Search for the cell housing the specified text and yield its [X, Y] center coordinate. 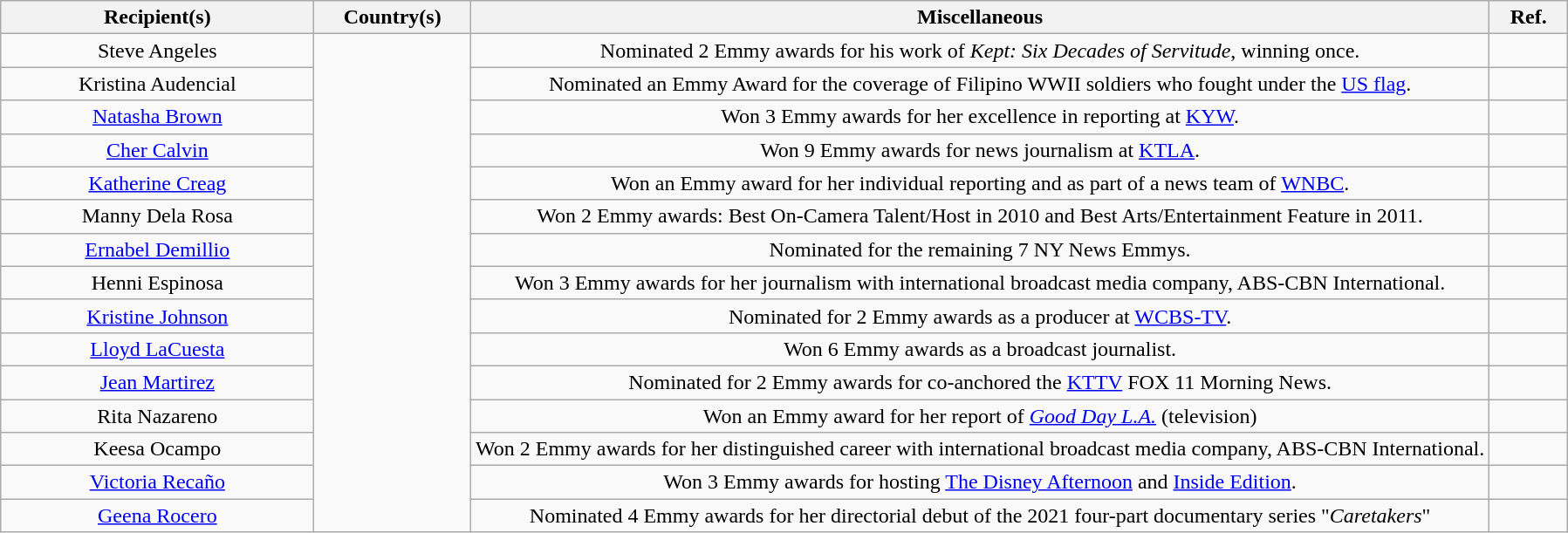
Won 2 Emmy awards: Best On-Camera Talent/Host in 2010 and Best Arts/Entertainment Feature in 2011. [979, 216]
Geena Rocero [157, 516]
Katherine Creag [157, 183]
Won 3 Emmy awards for her journalism with international broadcast media company, ABS-CBN International. [979, 283]
Victoria Recaño [157, 482]
Steve Angeles [157, 51]
Henni Espinosa [157, 283]
Won 3 Emmy awards for her excellence in reporting at KYW. [979, 117]
Rita Nazareno [157, 416]
Won 3 Emmy awards for hosting The Disney Afternoon and Inside Edition. [979, 482]
Won 9 Emmy awards for news journalism at KTLA. [979, 150]
Nominated for 2 Emmy awards as a producer at WCBS-TV. [979, 316]
Manny Dela Rosa [157, 216]
Country(s) [393, 17]
Nominated 2 Emmy awards for his work of Kept: Six Decades of Servitude, winning once. [979, 51]
Ref. [1529, 17]
Nominated 4 Emmy awards for her directorial debut of the 2021 four-part documentary series "Caretakers" [979, 516]
Keesa Ocampo [157, 449]
Won 2 Emmy awards for her distinguished career with international broadcast media company, ABS-CBN International. [979, 449]
Lloyd LaCuesta [157, 349]
Kristine Johnson [157, 316]
Jean Martirez [157, 382]
Kristina Audencial [157, 84]
Won 6 Emmy awards as a broadcast journalist. [979, 349]
Won an Emmy award for her individual reporting and as part of a news team of WNBC. [979, 183]
Nominated an Emmy Award for the coverage of Filipino WWII soldiers who fought under the US flag. [979, 84]
Recipient(s) [157, 17]
Won an Emmy award for her report of Good Day L.A. (television) [979, 416]
Cher Calvin [157, 150]
Miscellaneous [979, 17]
Nominated for the remaining 7 NY News Emmys. [979, 249]
Natasha Brown [157, 117]
Ernabel Demillio [157, 249]
Nominated for 2 Emmy awards for co-anchored the KTTV FOX 11 Morning News. [979, 382]
